From the cell containing the given text, extract its center point as [X, Y] coordinate. 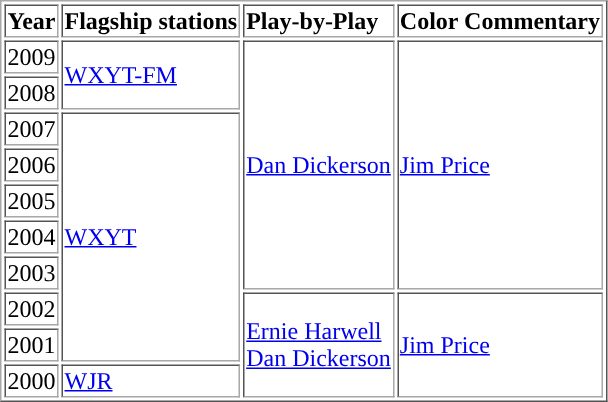
Color Commentary [500, 20]
WXYT [152, 236]
Dan Dickerson [318, 164]
2002 [31, 308]
2005 [31, 200]
Year [31, 20]
Ernie Harwell Dan Dickerson [318, 344]
2004 [31, 236]
2003 [31, 272]
Flagship stations [152, 20]
2008 [31, 92]
2000 [31, 380]
WJR [152, 380]
2001 [31, 344]
2009 [31, 56]
2006 [31, 164]
Play-by-Play [318, 20]
2007 [31, 128]
WXYT-FM [152, 74]
